Determine the (X, Y) coordinate at the center of the cell enclosing the given text.  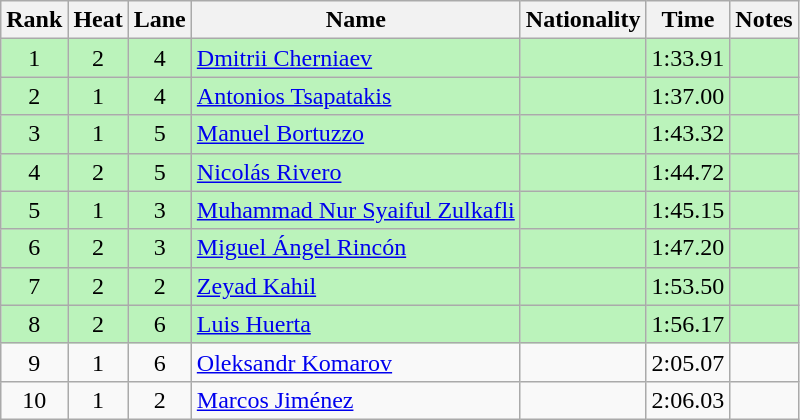
8 (34, 324)
Dmitrii Cherniaev (356, 58)
10 (34, 400)
1:37.00 (688, 96)
Name (356, 20)
Lane (160, 20)
Nicolás Rivero (356, 172)
Rank (34, 20)
Notes (764, 20)
2:06.03 (688, 400)
Zeyad Kahil (356, 286)
Manuel Bortuzzo (356, 134)
1:56.17 (688, 324)
1:33.91 (688, 58)
Luis Huerta (356, 324)
1:44.72 (688, 172)
9 (34, 362)
1:43.32 (688, 134)
Miguel Ángel Rincón (356, 248)
1:45.15 (688, 210)
Antonios Tsapatakis (356, 96)
Oleksandr Komarov (356, 362)
Nationality (583, 20)
1:47.20 (688, 248)
Heat (98, 20)
2:05.07 (688, 362)
Marcos Jiménez (356, 400)
Time (688, 20)
1:53.50 (688, 286)
7 (34, 286)
Muhammad Nur Syaiful Zulkafli (356, 210)
